Capture the cell that displays the provided text and extract its [X, Y] central coordinate. 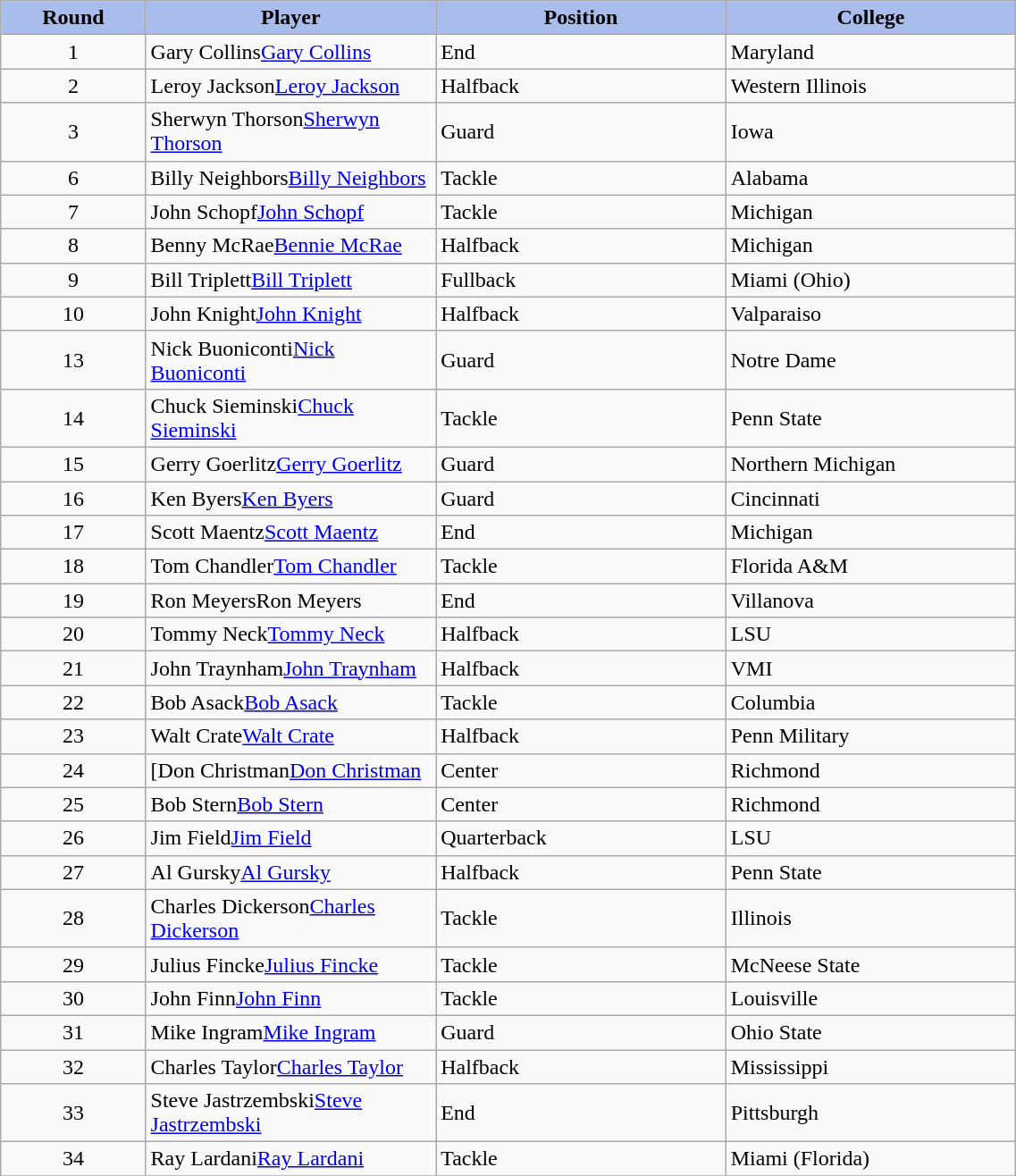
Penn Military [870, 736]
Miami (Ohio) [870, 280]
32 [73, 1066]
Steve JastrzembskiSteve Jastrzembski [291, 1113]
Jim FieldJim Field [291, 838]
[Don ChristmanDon Christman [291, 770]
33 [73, 1113]
Bob SternBob Stern [291, 804]
22 [73, 702]
Illinois [870, 919]
Player [291, 18]
Fullback [581, 280]
9 [73, 280]
Tommy NeckTommy Neck [291, 634]
7 [73, 212]
Charles TaylorCharles Taylor [291, 1066]
15 [73, 464]
Villanova [870, 601]
34 [73, 1159]
John SchopfJohn Schopf [291, 212]
13 [73, 359]
Leroy JacksonLeroy Jackson [291, 86]
Bob AsackBob Asack [291, 702]
Ray LardaniRay Lardani [291, 1159]
Miami (Florida) [870, 1159]
16 [73, 498]
Billy NeighborsBilly Neighbors [291, 178]
Sherwyn ThorsonSherwyn Thorson [291, 132]
Charles DickersonCharles Dickerson [291, 919]
VMI [870, 668]
Ohio State [870, 1032]
6 [73, 178]
21 [73, 668]
Ken ByersKen Byers [291, 498]
Scott MaentzScott Maentz [291, 533]
Julius FinckeJulius Fincke [291, 964]
3 [73, 132]
Chuck SieminskiChuck Sieminski [291, 418]
17 [73, 533]
8 [73, 246]
Western Illinois [870, 86]
1 [73, 52]
30 [73, 998]
Maryland [870, 52]
Ron MeyersRon Meyers [291, 601]
18 [73, 567]
John KnightJohn Knight [291, 314]
2 [73, 86]
20 [73, 634]
Columbia [870, 702]
Walt CrateWalt Crate [291, 736]
Louisville [870, 998]
Florida A&M [870, 567]
Al GurskyAl Gursky [291, 872]
Round [73, 18]
Gary CollinsGary Collins [291, 52]
10 [73, 314]
27 [73, 872]
Valparaiso [870, 314]
31 [73, 1032]
John FinnJohn Finn [291, 998]
Gerry GoerlitzGerry Goerlitz [291, 464]
Mike IngramMike Ingram [291, 1032]
Benny McRaeBennie McRae [291, 246]
College [870, 18]
Bill TriplettBill Triplett [291, 280]
Northern Michigan [870, 464]
Mississippi [870, 1066]
29 [73, 964]
25 [73, 804]
Cincinnati [870, 498]
McNeese State [870, 964]
Iowa [870, 132]
John TraynhamJohn Traynham [291, 668]
24 [73, 770]
28 [73, 919]
Tom ChandlerTom Chandler [291, 567]
Alabama [870, 178]
19 [73, 601]
26 [73, 838]
Position [581, 18]
Nick BuonicontiNick Buoniconti [291, 359]
23 [73, 736]
Notre Dame [870, 359]
Pittsburgh [870, 1113]
14 [73, 418]
Quarterback [581, 838]
